Determine the (x, y) coordinate at the center of the cell enclosing the given text.  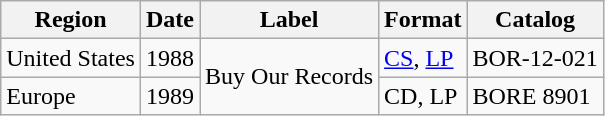
Label (290, 20)
Region (71, 20)
1988 (170, 58)
United States (71, 58)
CS, LP (423, 58)
BOR-12-021 (535, 58)
1989 (170, 96)
CD, LP (423, 96)
BORE 8901 (535, 96)
Buy Our Records (290, 77)
Catalog (535, 20)
Date (170, 20)
Format (423, 20)
Europe (71, 96)
